Identify which cell holds the provided text, then report its (x, y) central coordinate. 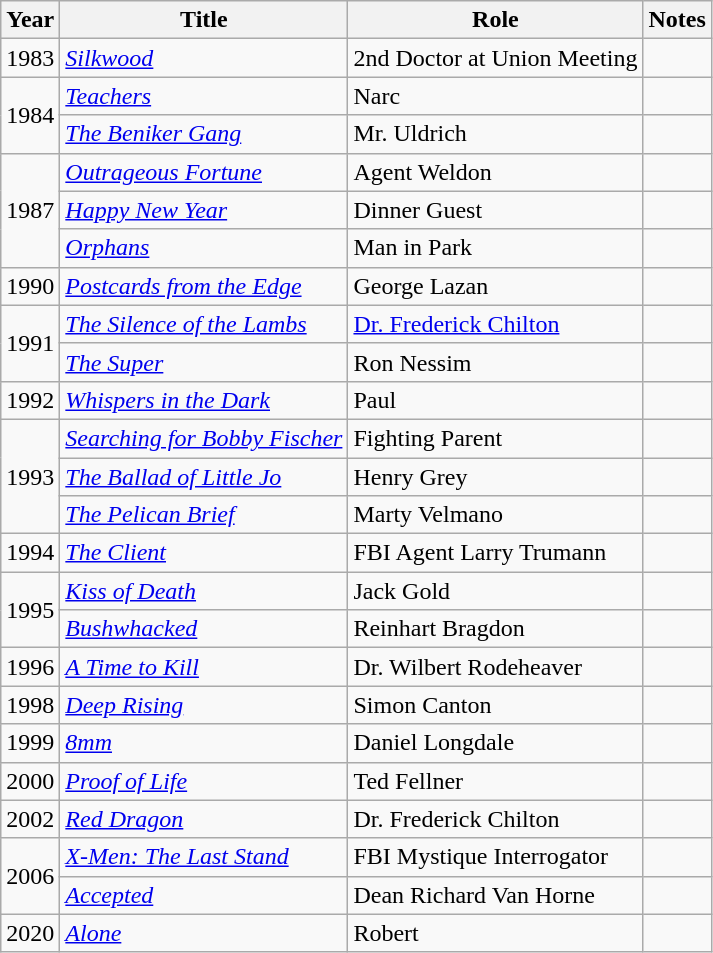
A Time to Kill (204, 667)
Reinhart Bragdon (496, 629)
Narc (496, 96)
2002 (30, 819)
1994 (30, 553)
1992 (30, 400)
Marty Velmano (496, 515)
Jack Gold (496, 591)
Teachers (204, 96)
Red Dragon (204, 819)
Kiss of Death (204, 591)
Ted Fellner (496, 781)
Dinner Guest (496, 210)
1996 (30, 667)
1983 (30, 58)
The Beniker Gang (204, 134)
Title (204, 20)
Simon Canton (496, 705)
Agent Weldon (496, 172)
2006 (30, 876)
Man in Park (496, 248)
Outrageous Fortune (204, 172)
2000 (30, 781)
Accepted (204, 895)
8mm (204, 743)
George Lazan (496, 286)
1998 (30, 705)
1999 (30, 743)
Fighting Parent (496, 438)
X-Men: The Last Stand (204, 857)
Robert (496, 933)
Happy New Year (204, 210)
Ron Nessim (496, 362)
1990 (30, 286)
The Client (204, 553)
Whispers in the Dark (204, 400)
The Silence of the Lambs (204, 324)
Deep Rising (204, 705)
The Pelican Brief (204, 515)
Role (496, 20)
Henry Grey (496, 477)
Mr. Uldrich (496, 134)
Postcards from the Edge (204, 286)
Orphans (204, 248)
Bushwhacked (204, 629)
Dean Richard Van Horne (496, 895)
Alone (204, 933)
2020 (30, 933)
The Ballad of Little Jo (204, 477)
Searching for Bobby Fischer (204, 438)
FBI Mystique Interrogator (496, 857)
1984 (30, 115)
The Super (204, 362)
Daniel Longdale (496, 743)
Silkwood (204, 58)
Paul (496, 400)
Year (30, 20)
Proof of Life (204, 781)
1987 (30, 210)
Notes (677, 20)
1993 (30, 476)
FBI Agent Larry Trumann (496, 553)
2nd Doctor at Union Meeting (496, 58)
1995 (30, 610)
1991 (30, 343)
Dr. Wilbert Rodeheaver (496, 667)
